Return the [x, y] coordinate for the center point of the cell that contains the specified text.  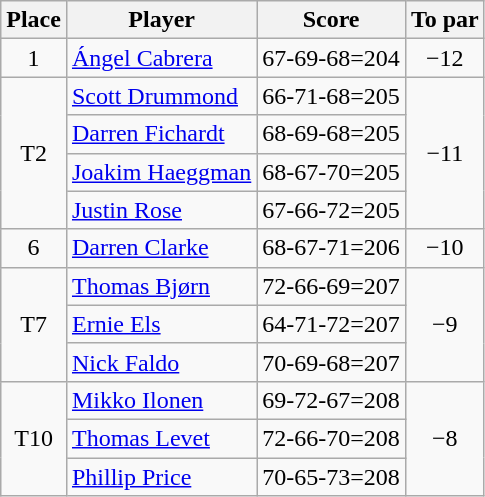
Player [161, 20]
−8 [444, 438]
67-66-72=205 [332, 210]
Scott Drummond [161, 96]
Thomas Levet [161, 438]
1 [34, 58]
Darren Fichardt [161, 134]
To par [444, 20]
6 [34, 248]
Joakim Haeggman [161, 172]
Score [332, 20]
67-69-68=204 [332, 58]
68-67-70=205 [332, 172]
Ángel Cabrera [161, 58]
Nick Faldo [161, 362]
T7 [34, 324]
68-67-71=206 [332, 248]
72-66-70=208 [332, 438]
72-66-69=207 [332, 286]
T2 [34, 153]
−12 [444, 58]
Darren Clarke [161, 248]
70-65-73=208 [332, 477]
66-71-68=205 [332, 96]
69-72-67=208 [332, 400]
Place [34, 20]
T10 [34, 438]
Phillip Price [161, 477]
Ernie Els [161, 324]
64-71-72=207 [332, 324]
−11 [444, 153]
Justin Rose [161, 210]
70-69-68=207 [332, 362]
68-69-68=205 [332, 134]
−10 [444, 248]
Thomas Bjørn [161, 286]
−9 [444, 324]
Mikko Ilonen [161, 400]
